Determine the (x, y) coordinate at the center of the cell enclosing the given text.  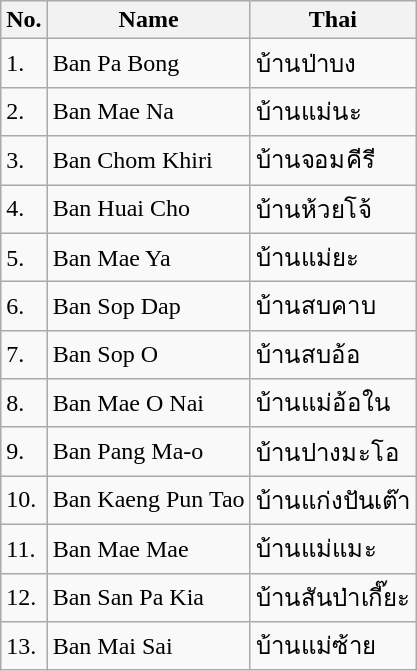
5. (24, 258)
บ้านแม่แมะ (333, 548)
6. (24, 306)
บ้านแม่ซ้าย (333, 646)
Ban Sop Dap (148, 306)
9. (24, 452)
Ban Mae O Nai (148, 404)
Name (148, 20)
บ้านปางมะโอ (333, 452)
1. (24, 64)
Ban Pang Ma-o (148, 452)
Ban Mae Ya (148, 258)
8. (24, 404)
4. (24, 208)
Ban Pa Bong (148, 64)
บ้านสันป่าเกี๊ยะ (333, 598)
บ้านแม่นะ (333, 112)
บ้านห้วยโจ้ (333, 208)
2. (24, 112)
บ้านแม่ยะ (333, 258)
13. (24, 646)
Ban Kaeng Pun Tao (148, 500)
Thai (333, 20)
7. (24, 354)
Ban Chom Khiri (148, 160)
12. (24, 598)
บ้านแก่งปันเต๊า (333, 500)
บ้านจอมคีรี (333, 160)
3. (24, 160)
Ban Huai Cho (148, 208)
บ้านสบอ้อ (333, 354)
Ban Sop O (148, 354)
Ban Mae Na (148, 112)
Ban San Pa Kia (148, 598)
บ้านป่าบง (333, 64)
11. (24, 548)
Ban Mai Sai (148, 646)
No. (24, 20)
บ้านแม่อ้อใน (333, 404)
Ban Mae Mae (148, 548)
บ้านสบคาบ (333, 306)
10. (24, 500)
